Identify which cell holds the provided text, then report its (x, y) central coordinate. 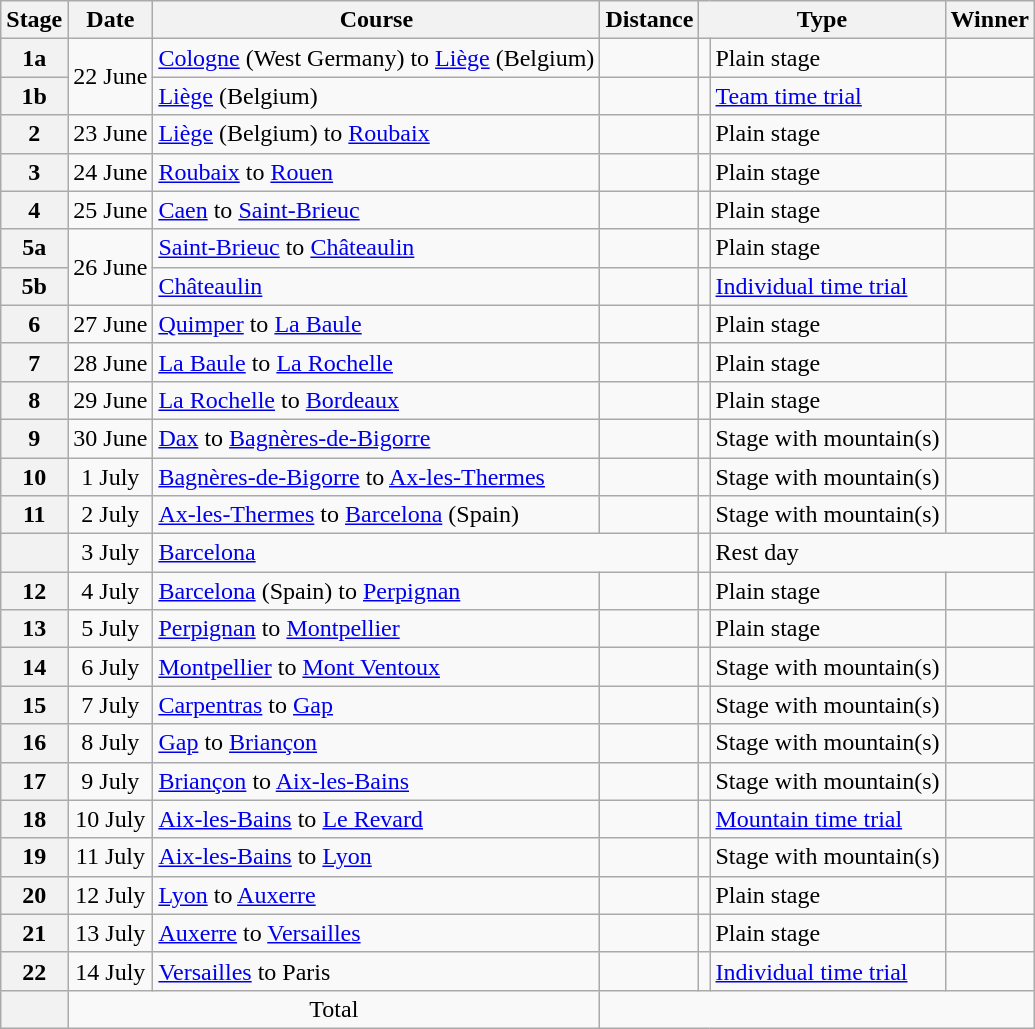
6 July (110, 667)
13 July (110, 933)
Liège (Belgium) (376, 96)
5a (34, 248)
18 (34, 819)
Saint-Brieuc to Châteaulin (376, 248)
8 (34, 400)
Auxerre to Versailles (376, 933)
Rest day (872, 553)
8 July (110, 743)
Mountain time trial (828, 819)
7 (34, 362)
Date (110, 20)
Caen to Saint-Brieuc (376, 210)
6 (34, 324)
Bagnères-de-Bigorre to Ax-les-Thermes (376, 477)
26 June (110, 267)
Total (334, 1009)
1b (34, 96)
Ax-les-Thermes to Barcelona (Spain) (376, 515)
La Rochelle to Bordeaux (376, 400)
10 July (110, 819)
5 July (110, 629)
Dax to Bagnères-de-Bigorre (376, 438)
Team time trial (828, 96)
14 July (110, 971)
Cologne (West Germany) to Liège (Belgium) (376, 58)
14 (34, 667)
12 (34, 591)
1a (34, 58)
10 (34, 477)
30 June (110, 438)
29 June (110, 400)
12 July (110, 895)
Roubaix to Rouen (376, 172)
5b (34, 286)
Montpellier to Mont Ventoux (376, 667)
Carpentras to Gap (376, 705)
11 (34, 515)
16 (34, 743)
Aix-les-Bains to Lyon (376, 857)
Liège (Belgium) to Roubaix (376, 134)
22 June (110, 77)
3 July (110, 553)
21 (34, 933)
27 June (110, 324)
2 (34, 134)
2 July (110, 515)
Barcelona (Spain) to Perpignan (376, 591)
Barcelona (426, 553)
Perpignan to Montpellier (376, 629)
Stage (34, 20)
24 June (110, 172)
Châteaulin (376, 286)
3 (34, 172)
Winner (990, 20)
9 July (110, 781)
Aix-les-Bains to Le Revard (376, 819)
28 June (110, 362)
4 July (110, 591)
13 (34, 629)
23 June (110, 134)
Quimper to La Baule (376, 324)
Course (376, 20)
25 June (110, 210)
20 (34, 895)
19 (34, 857)
1 July (110, 477)
Type (822, 20)
Distance (650, 20)
Versailles to Paris (376, 971)
7 July (110, 705)
15 (34, 705)
La Baule to La Rochelle (376, 362)
17 (34, 781)
Gap to Briançon (376, 743)
22 (34, 971)
11 July (110, 857)
9 (34, 438)
4 (34, 210)
Briançon to Aix-les-Bains (376, 781)
Lyon to Auxerre (376, 895)
